From the cell containing the given text, extract its center point as [X, Y] coordinate. 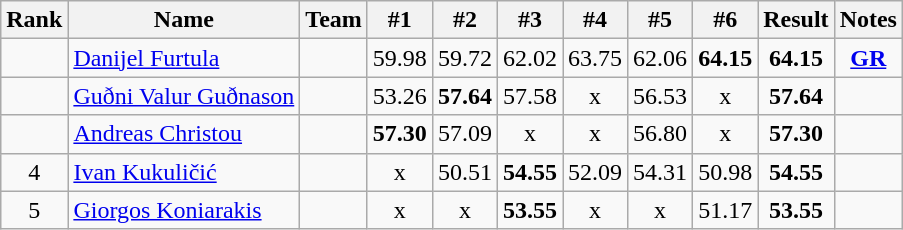
51.17 [726, 210]
5 [34, 210]
53.26 [400, 96]
54.31 [660, 172]
63.75 [594, 58]
Result [796, 20]
56.80 [660, 134]
Notes [868, 20]
50.98 [726, 172]
Name [184, 20]
50.51 [464, 172]
57.58 [530, 96]
#5 [660, 20]
Rank [34, 20]
#2 [464, 20]
GR [868, 58]
#1 [400, 20]
Andreas Christou [184, 134]
62.06 [660, 58]
62.02 [530, 58]
#6 [726, 20]
56.53 [660, 96]
Ivan Kukuličić [184, 172]
57.09 [464, 134]
Team [334, 20]
4 [34, 172]
59.98 [400, 58]
Danijel Furtula [184, 58]
Guðni Valur Guðnason [184, 96]
52.09 [594, 172]
Giorgos Koniarakis [184, 210]
#4 [594, 20]
#3 [530, 20]
59.72 [464, 58]
